Scan for the cell matching the given text and deliver its (X, Y) coordinate at center. 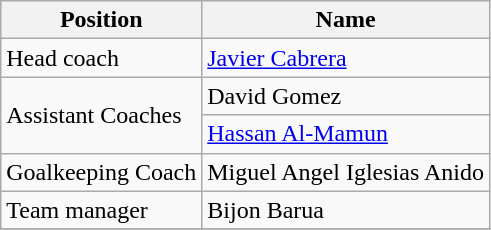
Javier Cabrera (346, 58)
David Gomez (346, 96)
Bijon Barua (346, 210)
Team manager (102, 210)
Head coach (102, 58)
Assistant Coaches (102, 115)
Miguel Angel Iglesias Anido (346, 172)
Name (346, 20)
Position (102, 20)
Goalkeeping Coach (102, 172)
Hassan Al-Mamun (346, 134)
